Search for the cell housing the specified text and yield its (x, y) center coordinate. 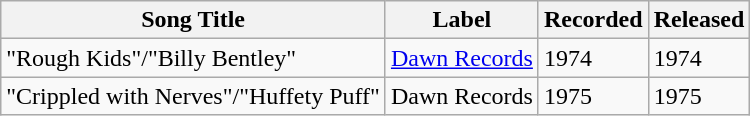
"Rough Kids"/"Billy Bentley" (194, 58)
Recorded (593, 20)
Released (699, 20)
Song Title (194, 20)
Label (462, 20)
"Crippled with Nerves"/"Huffety Puff" (194, 96)
